Detect which cell encompasses the target text, then output its (X, Y) center coordinate. 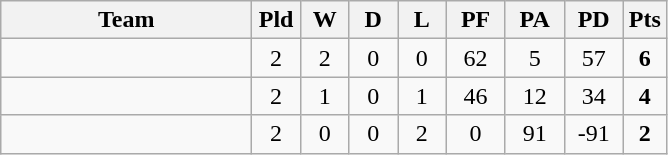
D (374, 20)
PF (476, 20)
6 (644, 58)
Pts (644, 20)
5 (534, 58)
4 (644, 96)
57 (594, 58)
12 (534, 96)
34 (594, 96)
PA (534, 20)
Pld (276, 20)
PD (594, 20)
L (422, 20)
46 (476, 96)
W (324, 20)
Team (126, 20)
-91 (594, 134)
91 (534, 134)
62 (476, 58)
